Capture the cell that displays the provided text and extract its [x, y] central coordinate. 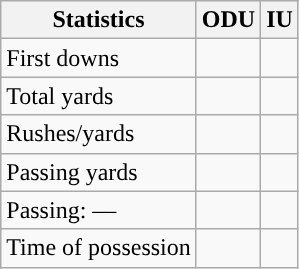
Passing: –– [99, 210]
Time of possession [99, 248]
Total yards [99, 96]
Rushes/yards [99, 134]
Statistics [99, 20]
IU [280, 20]
Passing yards [99, 172]
ODU [228, 20]
First downs [99, 58]
